Return the (x, y) coordinate for the center point of the cell that contains the specified text.  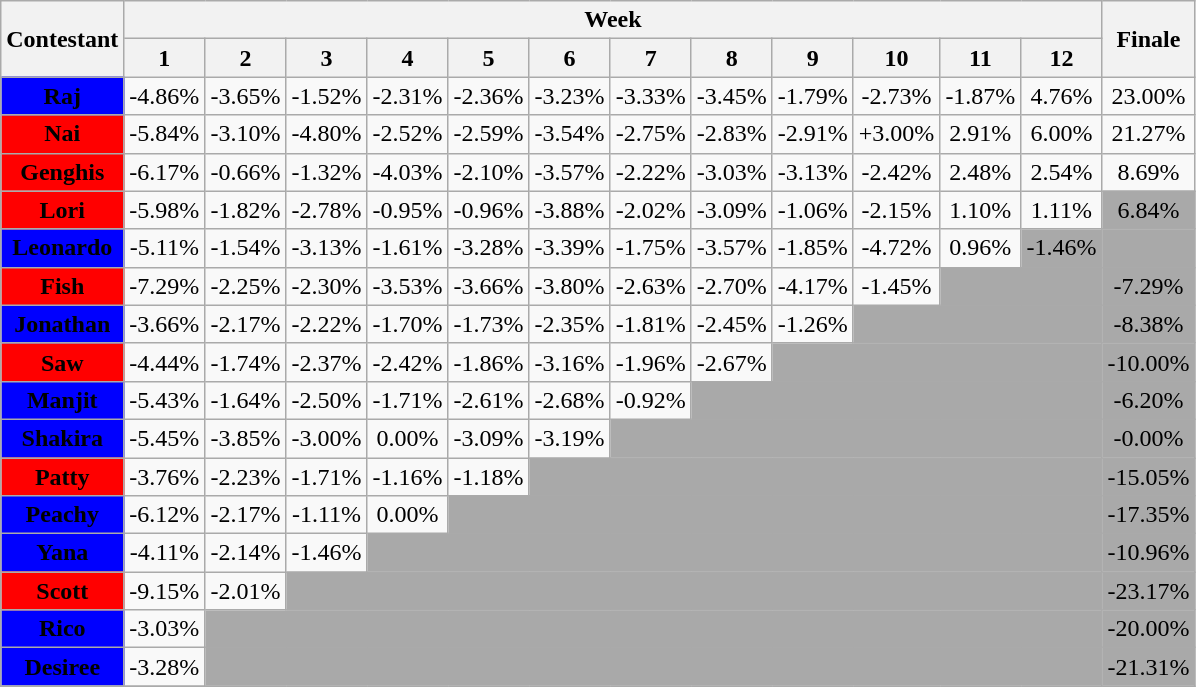
-2.68% (570, 400)
-4.11% (164, 553)
-0.95% (408, 210)
2 (246, 58)
7 (650, 58)
-2.37% (326, 362)
-1.52% (326, 96)
-2.01% (246, 591)
6.84% (1148, 210)
-1.79% (812, 96)
-1.81% (650, 324)
-6.20% (1148, 400)
+3.00% (896, 134)
-2.78% (326, 210)
-3.54% (570, 134)
-2.67% (732, 362)
Nai (62, 134)
-10.00% (1148, 362)
-2.02% (650, 210)
-1.96% (650, 362)
-4.03% (408, 172)
-5.11% (164, 248)
Week (613, 20)
-0.66% (246, 172)
-1.85% (812, 248)
-2.35% (570, 324)
-3.65% (246, 96)
-1.18% (488, 477)
-1.16% (408, 477)
-15.05% (1148, 477)
-2.15% (896, 210)
-0.00% (1148, 438)
8 (732, 58)
-2.50% (326, 400)
Patty (62, 477)
-1.64% (246, 400)
-3.88% (570, 210)
-5.45% (164, 438)
-5.84% (164, 134)
8.69% (1148, 172)
-1.11% (326, 515)
Peachy (62, 515)
-9.15% (164, 591)
9 (812, 58)
-3.53% (408, 286)
-23.17% (1148, 591)
-2.52% (408, 134)
-4.72% (896, 248)
-2.31% (408, 96)
Shakira (62, 438)
-3.33% (650, 96)
Lori (62, 210)
Raj (62, 96)
-1.87% (980, 96)
-4.86% (164, 96)
-6.17% (164, 172)
-3.76% (164, 477)
5 (488, 58)
Scott (62, 591)
-3.80% (570, 286)
-2.45% (732, 324)
-3.39% (570, 248)
6.00% (1062, 134)
-5.98% (164, 210)
23.00% (1148, 96)
-1.06% (812, 210)
-2.36% (488, 96)
-21.31% (1148, 667)
-1.74% (246, 362)
-2.30% (326, 286)
-6.12% (164, 515)
-1.61% (408, 248)
-2.70% (732, 286)
Finale (1148, 39)
-3.19% (570, 438)
-1.75% (650, 248)
Manjit (62, 400)
Contestant (62, 39)
-10.96% (1148, 553)
Genghis (62, 172)
-4.80% (326, 134)
-3.45% (732, 96)
-1.32% (326, 172)
2.91% (980, 134)
-2.59% (488, 134)
-2.63% (650, 286)
-1.26% (812, 324)
0.96% (980, 248)
-0.92% (650, 400)
12 (1062, 58)
-3.00% (326, 438)
4.76% (1062, 96)
-1.82% (246, 210)
-1.86% (488, 362)
-1.45% (896, 286)
-2.10% (488, 172)
Leonardo (62, 248)
Yana (62, 553)
-2.25% (246, 286)
-2.73% (896, 96)
21.27% (1148, 134)
-3.16% (570, 362)
-1.54% (246, 248)
-2.14% (246, 553)
1 (164, 58)
11 (980, 58)
Saw (62, 362)
-3.85% (246, 438)
-2.75% (650, 134)
-4.17% (812, 286)
-2.91% (812, 134)
-1.73% (488, 324)
Fish (62, 286)
-2.61% (488, 400)
-5.43% (164, 400)
Rico (62, 629)
6 (570, 58)
-0.96% (488, 210)
10 (896, 58)
Desiree (62, 667)
-1.70% (408, 324)
-20.00% (1148, 629)
1.11% (1062, 210)
-3.10% (246, 134)
1.10% (980, 210)
4 (408, 58)
-3.23% (570, 96)
2.54% (1062, 172)
2.48% (980, 172)
-8.38% (1148, 324)
-2.23% (246, 477)
-17.35% (1148, 515)
-4.44% (164, 362)
-2.83% (732, 134)
3 (326, 58)
Jonathan (62, 324)
